From the cell containing the given text, extract its center point as [X, Y] coordinate. 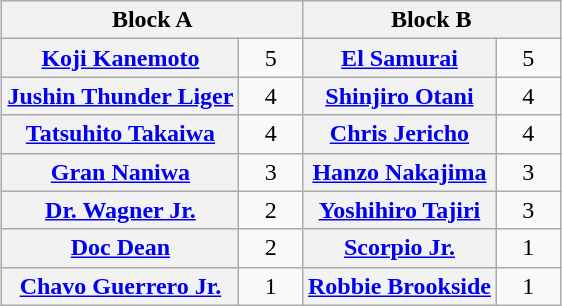
Chavo Guerrero Jr. [120, 286]
Gran Naniwa [120, 172]
Doc Dean [120, 248]
Dr. Wagner Jr. [120, 210]
El Samurai [399, 58]
Yoshihiro Tajiri [399, 210]
Robbie Brookside [399, 286]
Jushin Thunder Liger [120, 96]
Chris Jericho [399, 134]
Koji Kanemoto [120, 58]
Block A [152, 20]
Hanzo Nakajima [399, 172]
Block B [431, 20]
Scorpio Jr. [399, 248]
Shinjiro Otani [399, 96]
Tatsuhito Takaiwa [120, 134]
